Output the [X, Y] coordinate of the center of the cell containing the given text.  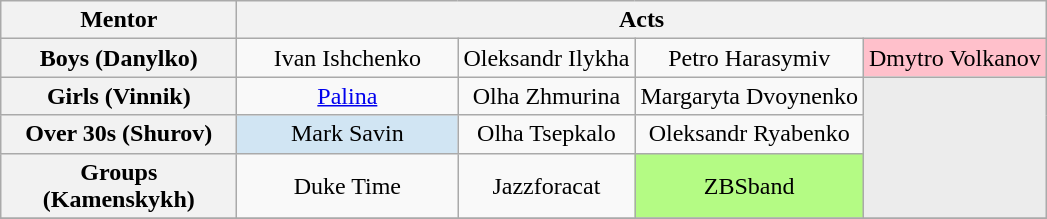
Groups (Kamenskykh) [119, 186]
Over 30s (Shurov) [119, 134]
Girls (Vinnik) [119, 96]
Margaryta Dvoynenko [750, 96]
ZBSband [750, 186]
Acts [642, 20]
Mentor [119, 20]
Dmytro Volkanov [954, 58]
Olha Zhmurina [546, 96]
Palina [348, 96]
Boys (Danylko) [119, 58]
Mark Savin [348, 134]
Olha Tsepkalo [546, 134]
Ivan Ishchenko [348, 58]
Oleksandr Ilykha [546, 58]
Oleksandr Ryabenko [750, 134]
Jazzforacat [546, 186]
Duke Time [348, 186]
Petro Harasymiv [750, 58]
